Return the [X, Y] coordinate for the center point of the cell that contains the specified text.  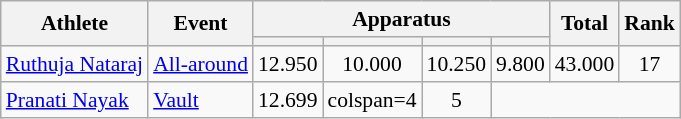
12.699 [288, 100]
Event [200, 24]
43.000 [584, 64]
Vault [200, 100]
Ruthuja Nataraj [74, 64]
All-around [200, 64]
9.800 [520, 64]
Rank [650, 24]
Apparatus [402, 19]
10.000 [372, 64]
colspan=4 [372, 100]
17 [650, 64]
5 [456, 100]
Athlete [74, 24]
Total [584, 24]
Pranati Nayak [74, 100]
10.250 [456, 64]
12.950 [288, 64]
